Output the (x, y) coordinate of the center of the cell containing the given text.  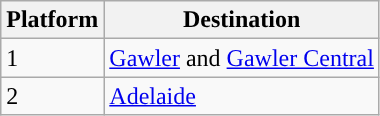
Gawler and Gawler Central (242, 58)
1 (52, 58)
Destination (242, 20)
Platform (52, 20)
Adelaide (242, 96)
2 (52, 96)
